Identify which cell holds the provided text, then report its (x, y) central coordinate. 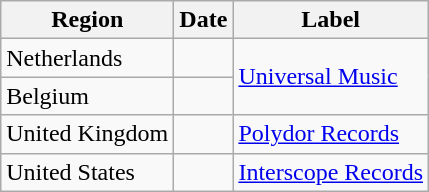
Date (204, 20)
Polydor Records (331, 134)
United States (88, 172)
Label (331, 20)
Belgium (88, 96)
Netherlands (88, 58)
Region (88, 20)
Interscope Records (331, 172)
Universal Music (331, 77)
United Kingdom (88, 134)
